Return [X, Y] of the center of cell containing provided text 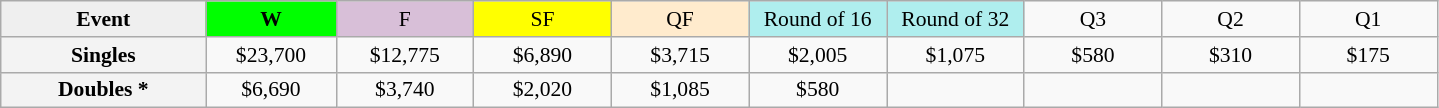
$310 [1231, 55]
$3,715 [680, 55]
$12,775 [405, 55]
Q3 [1093, 19]
$2,005 [818, 55]
$6,690 [271, 90]
$2,020 [543, 90]
$175 [1368, 55]
$1,075 [955, 55]
Doubles * [104, 90]
Q1 [1368, 19]
Round of 32 [955, 19]
$3,740 [405, 90]
$23,700 [271, 55]
$1,085 [680, 90]
$6,890 [543, 55]
W [271, 19]
F [405, 19]
Singles [104, 55]
Q2 [1231, 19]
SF [543, 19]
Round of 16 [818, 19]
Event [104, 19]
QF [680, 19]
